For the text-containing cell, return its midpoint in [X, Y] coordinate format. 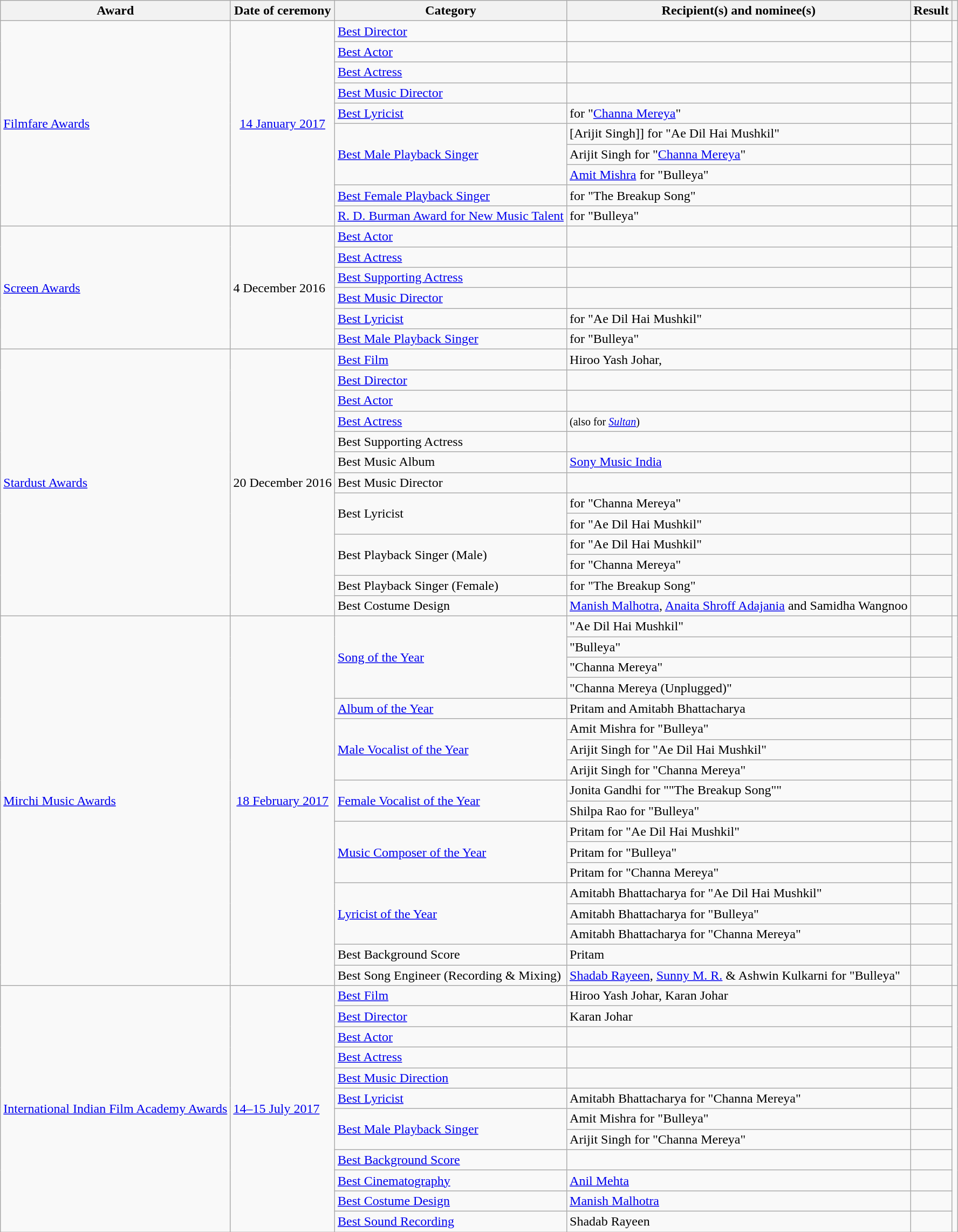
14 January 2017 [283, 124]
Pritam and Amitabh Bhattacharya [739, 708]
Lyricist of the Year [451, 913]
"Channa Mereya (Unplugged)" [739, 688]
Best Playback Singer (Female) [451, 585]
Shadab Rayeen, Sunny M. R. & Ashwin Kulkarni for "Bulleya" [739, 975]
Screen Awards [115, 287]
Mirchi Music Awards [115, 801]
Pritam for "Ae Dil Hai Mushkil" [739, 831]
(also for Sultan) [739, 421]
Recipient(s) and nominee(s) [739, 11]
Pritam [739, 955]
International Indian Film Academy Awards [115, 1109]
[Arijit Singh]] for "Ae Dil Hai Mushkil" [739, 134]
Best Sound Recording [451, 1221]
Date of ceremony [283, 11]
18 February 2017 [283, 801]
Album of the Year [451, 708]
Best Song Engineer (Recording & Mixing) [451, 975]
Manish Malhotra, Anaita Shroff Adajania and Samidha Wangnoo [739, 606]
Song of the Year [451, 657]
Manish Malhotra [739, 1201]
20 December 2016 [283, 483]
Anil Mehta [739, 1180]
"Ae Dil Hai Mushkil" [739, 627]
Stardust Awards [115, 483]
Female Vocalist of the Year [451, 801]
Award [115, 11]
Best Music Direction [451, 1078]
Result [931, 11]
Male Vocalist of the Year [451, 749]
"Bulleya" [739, 647]
Sony Music India [739, 462]
Amitabh Bhattacharya for "Bulleya" [739, 914]
Pritam for "Channa Mereya" [739, 872]
Shilpa Rao for "Bulleya" [739, 811]
Best Playback Singer (Male) [451, 554]
14–15 July 2017 [283, 1109]
Pritam for "Bulleya" [739, 852]
Amitabh Bhattacharya for "Ae Dil Hai Mushkil" [739, 893]
"Channa Mereya" [739, 667]
Filmfare Awards [115, 124]
Best Female Playback Singer [451, 195]
4 December 2016 [283, 287]
Best Cinematography [451, 1180]
Category [451, 11]
R. D. Burman Award for New Music Talent [451, 216]
Hiroo Yash Johar, [739, 360]
Hiroo Yash Johar, Karan Johar [739, 996]
Arijit Singh for "Ae Dil Hai Mushkil" [739, 749]
Music Composer of the Year [451, 852]
Best Music Album [451, 462]
Jonita Gandhi for ""The Breakup Song"" [739, 790]
Karan Johar [739, 1016]
Shadab Rayeen [739, 1221]
